Detect which cell encompasses the target text, then output its (x, y) center coordinate. 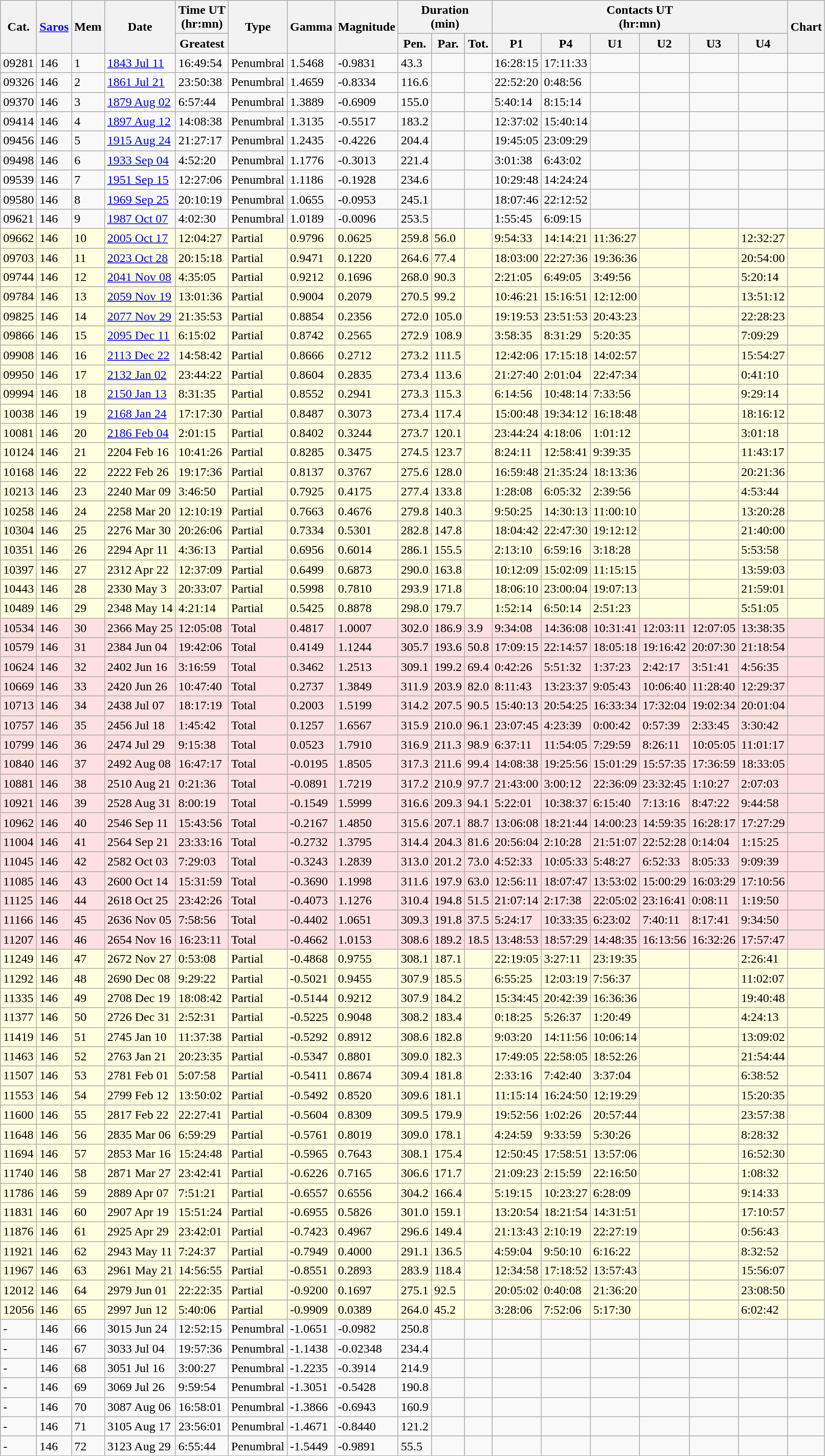
1897 Aug 12 (140, 121)
0.9796 (311, 238)
1.8505 (366, 764)
0.3244 (366, 433)
5:20:35 (615, 336)
0.2079 (366, 297)
6:52:33 (664, 861)
Type (258, 27)
0.6014 (366, 550)
57 (88, 1154)
18:03:00 (517, 257)
-0.1549 (311, 803)
0.1697 (366, 1290)
11967 (18, 1271)
7:29:03 (202, 861)
38 (88, 784)
210.0 (448, 725)
10:05:33 (566, 861)
128.0 (448, 472)
6:49:05 (566, 277)
66 (88, 1329)
2113 Dec 22 (140, 355)
10:46:21 (517, 297)
24 (88, 511)
15:24:48 (202, 1154)
18 (88, 394)
3:00:27 (202, 1368)
10:06:40 (664, 686)
12:56:11 (517, 881)
9:05:43 (615, 686)
17:58:51 (566, 1154)
-0.5347 (311, 1056)
09784 (18, 297)
Duration(min) (445, 17)
-0.5225 (311, 1017)
0.8137 (311, 472)
6:23:02 (615, 920)
4:36:13 (202, 550)
10:41:26 (202, 452)
16:58:01 (202, 1407)
0.9755 (366, 959)
37.5 (478, 920)
0.0625 (366, 238)
34 (88, 706)
1:01:12 (615, 433)
10:33:35 (566, 920)
1.5468 (311, 63)
18:57:29 (566, 940)
3:58:35 (517, 336)
71 (88, 1426)
22:27:41 (202, 1115)
10713 (18, 706)
8:11:43 (517, 686)
9:39:35 (615, 452)
18:13:36 (615, 472)
12:04:27 (202, 238)
309.1 (414, 667)
10124 (18, 452)
Cat. (18, 27)
63 (88, 1271)
5:07:58 (202, 1076)
10258 (18, 511)
12:34:58 (517, 1271)
68 (88, 1368)
0:14:04 (713, 842)
12:27:06 (202, 180)
309.4 (414, 1076)
62 (88, 1251)
317.2 (414, 784)
0.8487 (311, 414)
298.0 (414, 609)
Chart (806, 27)
12:03:19 (566, 979)
23:42:26 (202, 901)
5:48:27 (615, 861)
0:21:36 (202, 784)
2925 Apr 29 (140, 1232)
6:09:15 (566, 219)
2582 Oct 03 (140, 861)
11:00:10 (615, 511)
-0.7423 (311, 1232)
18:06:10 (517, 589)
2690 Dec 08 (140, 979)
-0.3690 (311, 881)
23:44:24 (517, 433)
19:36:36 (615, 257)
-0.0195 (311, 764)
70 (88, 1407)
11419 (18, 1037)
2276 Mar 30 (140, 530)
92.5 (448, 1290)
207.5 (448, 706)
8:15:14 (566, 102)
17:15:18 (566, 355)
51.5 (478, 901)
1861 Jul 21 (140, 82)
311.6 (414, 881)
0:57:39 (664, 725)
0.8520 (366, 1095)
37 (88, 764)
Par. (448, 44)
4:21:14 (202, 609)
14:14:21 (566, 238)
2600 Oct 14 (140, 881)
6:05:32 (566, 491)
13:01:36 (202, 297)
18:21:54 (566, 1212)
197.9 (448, 881)
27 (88, 570)
8:28:32 (763, 1134)
09662 (18, 238)
1969 Sep 25 (140, 199)
0.8019 (366, 1134)
36 (88, 745)
12:05:08 (202, 628)
28 (88, 589)
166.4 (448, 1193)
3051 Jul 16 (140, 1368)
12:12:00 (615, 297)
53 (88, 1076)
272.0 (414, 316)
20:54:25 (566, 706)
-0.9831 (366, 63)
0.2737 (311, 686)
Saros (54, 27)
16:28:17 (713, 822)
-0.4662 (311, 940)
264.6 (414, 257)
2:21:05 (517, 277)
189.2 (448, 940)
309.3 (414, 920)
291.1 (414, 1251)
181.1 (448, 1095)
1.1186 (311, 180)
268.0 (414, 277)
2041 Nov 08 (140, 277)
0.4676 (366, 511)
47 (88, 959)
-1.5449 (311, 1446)
21:35:24 (566, 472)
63.0 (478, 881)
0.9455 (366, 979)
23:16:41 (664, 901)
20:21:36 (763, 472)
-0.5761 (311, 1134)
4:56:35 (763, 667)
309.5 (414, 1115)
1:28:08 (517, 491)
2222 Feb 26 (140, 472)
209.3 (448, 803)
15:54:27 (763, 355)
1:10:27 (713, 784)
149.4 (448, 1232)
11:37:38 (202, 1037)
20:23:35 (202, 1056)
306.6 (414, 1173)
35 (88, 725)
9:29:14 (763, 394)
5:20:14 (763, 277)
0.7165 (366, 1173)
23:19:35 (615, 959)
94.1 (478, 803)
13:59:03 (763, 570)
133.8 (448, 491)
17:09:15 (517, 647)
0.7643 (366, 1154)
13:57:06 (615, 1154)
0.7925 (311, 491)
1.7219 (366, 784)
108.9 (448, 336)
14:11:56 (566, 1037)
-0.02348 (366, 1349)
12:52:15 (202, 1329)
12:50:45 (517, 1154)
6:28:09 (615, 1193)
11:43:17 (763, 452)
42 (88, 861)
2:52:31 (202, 1017)
8:00:19 (202, 803)
2907 Apr 19 (140, 1212)
147.8 (448, 530)
0.3462 (311, 667)
0.8552 (311, 394)
0.2835 (366, 375)
272.9 (414, 336)
19:17:36 (202, 472)
1.0189 (311, 219)
2456 Jul 18 (140, 725)
11166 (18, 920)
16:24:50 (566, 1095)
1915 Aug 24 (140, 141)
22:52:20 (517, 82)
39 (88, 803)
10579 (18, 647)
3015 Jun 24 (140, 1329)
20:33:07 (202, 589)
9:15:38 (202, 745)
7:58:56 (202, 920)
316.9 (414, 745)
2:17:38 (566, 901)
20:10:19 (202, 199)
10757 (18, 725)
-0.5021 (311, 979)
15:43:56 (202, 822)
1.5199 (366, 706)
183.2 (414, 121)
23:08:50 (763, 1290)
8:24:11 (517, 452)
2005 Oct 17 (140, 238)
11600 (18, 1115)
0.2712 (366, 355)
22:14:57 (566, 647)
-0.4868 (311, 959)
286.1 (414, 550)
10:47:40 (202, 686)
-0.5517 (366, 121)
10:12:09 (517, 570)
11:02:07 (763, 979)
19:57:36 (202, 1349)
11292 (18, 979)
2366 May 25 (140, 628)
0.3767 (366, 472)
120.1 (448, 433)
22:12:52 (566, 199)
302.0 (414, 628)
19:52:56 (517, 1115)
1:20:49 (615, 1017)
178.1 (448, 1134)
9:34:08 (517, 628)
10:06:14 (615, 1037)
Greatest (202, 44)
171.7 (448, 1173)
259.8 (414, 238)
73.0 (478, 861)
09498 (18, 160)
136.5 (448, 1251)
14:30:13 (566, 511)
22 (88, 472)
117.4 (448, 414)
22:58:05 (566, 1056)
1.4659 (311, 82)
43 (88, 881)
277.4 (414, 491)
12012 (18, 1290)
-0.0982 (366, 1329)
0:40:08 (566, 1290)
10840 (18, 764)
23:42:01 (202, 1232)
Tot. (478, 44)
5:51:05 (763, 609)
60 (88, 1212)
190.8 (414, 1387)
3:28:06 (517, 1310)
1:37:23 (615, 667)
13:57:43 (615, 1271)
2:10:19 (566, 1232)
Gamma (311, 27)
14:36:08 (566, 628)
9:59:54 (202, 1387)
10624 (18, 667)
282.8 (414, 530)
10:31:41 (615, 628)
21:54:44 (763, 1056)
264.0 (414, 1310)
3:00:12 (566, 784)
3:01:38 (517, 160)
22:36:09 (615, 784)
0.9471 (311, 257)
55.5 (414, 1446)
10443 (18, 589)
09456 (18, 141)
1.3135 (311, 121)
6 (88, 160)
17:32:04 (664, 706)
1:52:14 (517, 609)
160.9 (414, 1407)
09539 (18, 180)
6:55:25 (517, 979)
56 (88, 1134)
1.7910 (366, 745)
2672 Nov 27 (140, 959)
4 (88, 121)
12:37:09 (202, 570)
171.8 (448, 589)
2294 Apr 11 (140, 550)
20:43:23 (615, 316)
0:00:42 (615, 725)
0.4967 (366, 1232)
16:32:26 (713, 940)
1:19:50 (763, 901)
199.2 (448, 667)
11740 (18, 1173)
10397 (18, 570)
9:03:20 (517, 1037)
184.2 (448, 998)
211.3 (448, 745)
2943 May 11 (140, 1251)
-0.0953 (366, 199)
6:38:52 (763, 1076)
7 (88, 180)
1:55:45 (517, 219)
290.0 (414, 570)
17:27:29 (763, 822)
311.9 (414, 686)
17 (88, 375)
22:52:28 (664, 842)
11335 (18, 998)
0.9004 (311, 297)
201.2 (448, 861)
12 (88, 277)
-1.3051 (311, 1387)
6:15:02 (202, 336)
0.8309 (366, 1115)
140.3 (448, 511)
10168 (18, 472)
0.1257 (311, 725)
0.4149 (311, 647)
16:13:56 (664, 940)
69 (88, 1387)
-0.6943 (366, 1407)
316.6 (414, 803)
9:54:33 (517, 238)
0.8742 (311, 336)
10489 (18, 609)
0.9048 (366, 1017)
8:26:11 (664, 745)
U4 (763, 44)
44 (88, 901)
13:20:54 (517, 1212)
9:50:10 (566, 1251)
4:59:04 (517, 1251)
11125 (18, 901)
9:14:33 (763, 1193)
3:37:04 (615, 1076)
21:35:53 (202, 316)
13:09:02 (763, 1037)
45.2 (448, 1310)
11786 (18, 1193)
5:30:26 (615, 1134)
5:40:14 (517, 102)
2781 Feb 01 (140, 1076)
193.6 (448, 647)
15:02:09 (566, 570)
186.9 (448, 628)
15:57:35 (664, 764)
U2 (664, 44)
3:46:50 (202, 491)
2979 Jun 01 (140, 1290)
2:10:28 (566, 842)
2:01:04 (566, 375)
09326 (18, 82)
2023 Oct 28 (140, 257)
14:24:24 (566, 180)
3:27:11 (566, 959)
2528 Aug 31 (140, 803)
1:08:32 (763, 1173)
12:03:11 (664, 628)
1987 Oct 07 (140, 219)
11463 (18, 1056)
2258 Mar 20 (140, 511)
12:07:05 (713, 628)
18.5 (478, 940)
17:36:59 (713, 764)
22:28:23 (763, 316)
313.0 (414, 861)
09414 (18, 121)
-0.5965 (311, 1154)
13:51:12 (763, 297)
10921 (18, 803)
6:50:14 (566, 609)
0:08:11 (713, 901)
1.1276 (366, 901)
0.8604 (311, 375)
0.2565 (366, 336)
10 (88, 238)
21:27:40 (517, 375)
13 (88, 297)
23:00:04 (566, 589)
185.5 (448, 979)
21:18:54 (763, 647)
23:42:41 (202, 1173)
1:02:26 (566, 1115)
10038 (18, 414)
1843 Jul 11 (140, 63)
9:34:50 (763, 920)
0.6556 (366, 1193)
18:05:18 (615, 647)
2:13:10 (517, 550)
15:00:48 (517, 414)
3.9 (478, 628)
49 (88, 998)
98.9 (478, 745)
203.9 (448, 686)
1:45:42 (202, 725)
23:09:29 (566, 141)
22:47:30 (566, 530)
20:57:44 (615, 1115)
14:58:42 (202, 355)
275.1 (414, 1290)
90.3 (448, 277)
274.5 (414, 452)
6:57:44 (202, 102)
314.2 (414, 706)
50 (88, 1017)
2654 Nov 16 (140, 940)
12:10:19 (202, 511)
194.8 (448, 901)
3:16:59 (202, 667)
14:02:57 (615, 355)
19 (88, 414)
19:12:12 (615, 530)
-0.9891 (366, 1446)
1951 Sep 15 (140, 180)
23 (88, 491)
250.8 (414, 1329)
7:09:29 (763, 336)
2150 Jan 13 (140, 394)
5:24:17 (517, 920)
2077 Nov 29 (140, 316)
0.5425 (311, 609)
-0.4073 (311, 901)
11377 (18, 1017)
7:42:40 (566, 1076)
-0.6909 (366, 102)
14:31:51 (615, 1212)
191.8 (448, 920)
41 (88, 842)
113.6 (448, 375)
14:00:23 (615, 822)
09908 (18, 355)
18:52:26 (615, 1056)
1.3795 (366, 842)
0.0389 (366, 1310)
179.9 (448, 1115)
26 (88, 550)
1.4850 (366, 822)
18:33:05 (763, 764)
Time UT(hr:mn) (202, 17)
0:42:26 (517, 667)
4:24:13 (763, 1017)
181.8 (448, 1076)
315.6 (414, 822)
20:15:18 (202, 257)
2:07:03 (763, 784)
-0.6226 (311, 1173)
15:31:59 (202, 881)
13:20:28 (763, 511)
6:59:29 (202, 1134)
8:31:35 (202, 394)
50.8 (478, 647)
58 (88, 1173)
23:44:22 (202, 375)
22:27:19 (615, 1232)
20:56:04 (517, 842)
273.3 (414, 394)
3:49:56 (615, 277)
20:26:06 (202, 530)
0.6499 (311, 570)
Pen. (414, 44)
-0.0891 (311, 784)
179.7 (448, 609)
214.9 (414, 1368)
2726 Dec 31 (140, 1017)
2 (88, 82)
16:47:17 (202, 764)
210.9 (448, 784)
15:01:29 (615, 764)
23:07:45 (517, 725)
11004 (18, 842)
29 (88, 609)
13:48:53 (517, 940)
10351 (18, 550)
19:42:06 (202, 647)
1.3889 (311, 102)
1.1776 (311, 160)
253.5 (414, 219)
18:07:46 (517, 199)
10:38:37 (566, 803)
115.3 (448, 394)
283.9 (414, 1271)
U1 (615, 44)
304.2 (414, 1193)
16:03:29 (713, 881)
51 (88, 1037)
4:53:44 (763, 491)
-0.6557 (311, 1193)
116.6 (414, 82)
2059 Nov 19 (140, 297)
5:53:58 (763, 550)
10:29:48 (517, 180)
4:52:33 (517, 861)
11:15:14 (517, 1095)
2:51:23 (615, 609)
22:05:02 (615, 901)
72 (88, 1446)
3:51:41 (713, 667)
2708 Dec 19 (140, 998)
21:13:43 (517, 1232)
2871 Mar 27 (140, 1173)
8:05:33 (713, 861)
13:53:02 (615, 881)
12056 (18, 1310)
-0.0096 (366, 219)
69.4 (478, 667)
2095 Dec 11 (140, 336)
2492 Aug 08 (140, 764)
2853 Mar 16 (140, 1154)
18:17:19 (202, 706)
09825 (18, 316)
61 (88, 1232)
59 (88, 1193)
2:39:56 (615, 491)
234.4 (414, 1349)
7:33:56 (615, 394)
7:56:37 (615, 979)
121.2 (414, 1426)
13:50:02 (202, 1095)
182.3 (448, 1056)
11249 (18, 959)
17:11:33 (566, 63)
2474 Jul 29 (140, 745)
16:49:54 (202, 63)
1.1998 (366, 881)
4:52:20 (202, 160)
09621 (18, 219)
11207 (18, 940)
275.6 (414, 472)
0:48:56 (566, 82)
Mem (88, 27)
45 (88, 920)
3105 Aug 17 (140, 1426)
293.9 (414, 589)
23:33:16 (202, 842)
1.0655 (311, 199)
19:34:12 (566, 414)
15:56:07 (763, 1271)
5 (88, 141)
31 (88, 647)
11507 (18, 1076)
9:44:58 (763, 803)
09866 (18, 336)
11085 (18, 881)
10:48:14 (566, 394)
308.2 (414, 1017)
16:33:34 (615, 706)
21:36:20 (615, 1290)
11648 (18, 1134)
2348 May 14 (140, 609)
16:59:48 (517, 472)
2132 Jan 02 (140, 375)
3:18:28 (615, 550)
0.2356 (366, 316)
9:09:39 (763, 861)
0.7810 (366, 589)
11921 (18, 1251)
0.8912 (366, 1037)
11:15:15 (615, 570)
-0.1928 (366, 180)
0.8674 (366, 1076)
0.8666 (311, 355)
-0.3914 (366, 1368)
22:27:36 (566, 257)
2763 Jan 21 (140, 1056)
17:10:56 (763, 881)
204.4 (414, 141)
19:45:05 (517, 141)
15:40:14 (566, 121)
99.4 (478, 764)
19:16:42 (664, 647)
1.0651 (366, 920)
19:25:56 (566, 764)
-0.4402 (311, 920)
0.5998 (311, 589)
187.1 (448, 959)
0.5826 (366, 1212)
6:59:16 (566, 550)
15:40:13 (517, 706)
2312 Apr 22 (140, 570)
23:57:38 (763, 1115)
17:49:05 (517, 1056)
2168 Jan 24 (140, 414)
204.3 (448, 842)
-0.2167 (311, 822)
9:33:59 (566, 1134)
65 (88, 1310)
183.4 (448, 1017)
0.2941 (366, 394)
Magnitude (366, 27)
7:40:11 (664, 920)
15 (88, 336)
12:37:02 (517, 121)
0.6873 (366, 570)
Date (140, 27)
2799 Feb 12 (140, 1095)
32 (88, 667)
56.0 (448, 238)
2:01:15 (202, 433)
20:05:02 (517, 1290)
23:56:01 (202, 1426)
8:17:41 (713, 920)
13:38:35 (763, 628)
301.0 (414, 1212)
12:42:06 (517, 355)
2997 Jun 12 (140, 1310)
67 (88, 1349)
6:16:22 (615, 1251)
21:43:00 (517, 784)
4:02:30 (202, 219)
7:24:37 (202, 1251)
273.2 (414, 355)
09580 (18, 199)
1.2839 (366, 861)
5:51:32 (566, 667)
82.0 (478, 686)
0.8854 (311, 316)
2438 Jul 07 (140, 706)
-0.5604 (311, 1115)
21:27:17 (202, 141)
-0.3013 (366, 160)
2:33:16 (517, 1076)
7:52:06 (566, 1310)
11831 (18, 1212)
-0.8440 (366, 1426)
3:30:42 (763, 725)
0:41:10 (763, 375)
310.4 (414, 901)
18:07:47 (566, 881)
12:19:29 (615, 1095)
1933 Sep 04 (140, 160)
10213 (18, 491)
6:55:44 (202, 1446)
09370 (18, 102)
0.4175 (366, 491)
9:50:25 (517, 511)
6:15:40 (615, 803)
2204 Feb 16 (140, 452)
2402 Jun 16 (140, 667)
1.2435 (311, 141)
5:17:30 (615, 1310)
2240 Mar 09 (140, 491)
-0.7949 (311, 1251)
279.8 (414, 511)
12:29:37 (763, 686)
33 (88, 686)
155.0 (414, 102)
17:57:47 (763, 940)
18:21:44 (566, 822)
6:43:02 (566, 160)
20:07:30 (713, 647)
88.7 (478, 822)
46 (88, 940)
21:59:01 (763, 589)
0.7334 (311, 530)
2817 Feb 22 (140, 1115)
96.1 (478, 725)
1.0007 (366, 628)
245.1 (414, 199)
3069 Jul 26 (140, 1387)
309.6 (414, 1095)
21:09:23 (517, 1173)
-0.4226 (366, 141)
0.7663 (311, 511)
8:31:29 (566, 336)
0.8801 (366, 1056)
20:01:04 (763, 706)
22:47:34 (615, 375)
0.5301 (366, 530)
09950 (18, 375)
315.9 (414, 725)
0.4000 (366, 1251)
-0.2732 (311, 842)
0.3073 (366, 414)
8:32:52 (763, 1251)
2:15:59 (566, 1173)
-0.5428 (366, 1387)
0.8878 (366, 609)
3033 Jul 04 (140, 1349)
19:19:53 (517, 316)
11:01:17 (763, 745)
15:00:29 (664, 881)
14:59:35 (664, 822)
14 (88, 316)
2330 May 3 (140, 589)
211.6 (448, 764)
4:18:06 (566, 433)
273.7 (414, 433)
1879 Aug 02 (140, 102)
296.6 (414, 1232)
1.6567 (366, 725)
5:40:06 (202, 1310)
11:36:27 (615, 238)
314.4 (414, 842)
18:04:42 (517, 530)
10669 (18, 686)
U3 (713, 44)
09744 (18, 277)
09281 (18, 63)
11 (88, 257)
2618 Oct 25 (140, 901)
52 (88, 1056)
3087 Aug 06 (140, 1407)
97.7 (478, 784)
-0.5411 (311, 1076)
15:16:51 (566, 297)
0:53:08 (202, 959)
0.1696 (366, 277)
0.8402 (311, 433)
21 (88, 452)
2:33:45 (713, 725)
305.7 (414, 647)
10081 (18, 433)
0.6956 (311, 550)
-0.5292 (311, 1037)
22:22:35 (202, 1290)
14:56:55 (202, 1271)
16:28:15 (517, 63)
3:01:18 (763, 433)
10799 (18, 745)
18:16:12 (763, 414)
1.0153 (366, 940)
15:51:24 (202, 1212)
23:32:45 (664, 784)
-0.9909 (311, 1310)
163.8 (448, 570)
-0.8551 (311, 1271)
2835 Mar 06 (140, 1134)
175.4 (448, 1154)
19:02:34 (713, 706)
1.1244 (366, 647)
-0.6955 (311, 1212)
3123 Aug 29 (140, 1446)
4:35:05 (202, 277)
18:08:42 (202, 998)
20:54:00 (763, 257)
09994 (18, 394)
2510 Aug 21 (140, 784)
6:14:56 (517, 394)
2745 Jan 10 (140, 1037)
123.7 (448, 452)
0.3475 (366, 452)
10:23:27 (566, 1193)
10962 (18, 822)
4:23:39 (566, 725)
99.2 (448, 297)
105.0 (448, 316)
Contacts UT(hr:mn) (640, 17)
234.6 (414, 180)
4:24:59 (517, 1134)
207.1 (448, 822)
-1.1438 (311, 1349)
15:34:45 (517, 998)
10881 (18, 784)
0.2893 (366, 1271)
2889 Apr 07 (140, 1193)
11:54:05 (566, 745)
0.0523 (311, 745)
1.2513 (366, 667)
2420 Jun 26 (140, 686)
13:23:37 (566, 686)
6:37:11 (517, 745)
9:29:22 (202, 979)
16:18:48 (615, 414)
48 (88, 979)
-0.5492 (311, 1095)
118.4 (448, 1271)
0.4817 (311, 628)
11876 (18, 1232)
11:28:40 (713, 686)
1.3849 (366, 686)
0.2003 (311, 706)
16 (88, 355)
25 (88, 530)
-0.5144 (311, 998)
16:36:36 (615, 998)
-0.3243 (311, 861)
2186 Feb 04 (140, 433)
10:05:05 (713, 745)
-0.9200 (311, 1290)
2384 Jun 04 (140, 647)
09703 (18, 257)
2564 Sep 21 (140, 842)
16:52:30 (763, 1154)
1.5999 (366, 803)
17:17:30 (202, 414)
21:07:14 (517, 901)
81.6 (478, 842)
11553 (18, 1095)
55 (88, 1115)
90.5 (478, 706)
64 (88, 1290)
20:42:39 (566, 998)
182.8 (448, 1037)
15:20:35 (763, 1095)
10304 (18, 530)
0:56:43 (763, 1232)
11045 (18, 861)
1:15:25 (763, 842)
-1.4671 (311, 1426)
-0.8334 (366, 82)
2546 Sep 11 (140, 822)
111.5 (448, 355)
21:51:07 (615, 842)
5:19:15 (517, 1193)
19:07:13 (615, 589)
2961 May 21 (140, 1271)
7:51:21 (202, 1193)
-1.3866 (311, 1407)
40 (88, 822)
317.3 (414, 764)
-1.2235 (311, 1368)
0:18:25 (517, 1017)
12:32:27 (763, 238)
12:58:41 (566, 452)
7:29:59 (615, 745)
14:48:35 (615, 940)
23:51:53 (566, 316)
5:22:01 (517, 803)
20 (88, 433)
43.3 (414, 63)
19:40:48 (763, 998)
5:26:37 (566, 1017)
13:06:08 (517, 822)
155.5 (448, 550)
22:19:05 (517, 959)
8 (88, 199)
221.4 (414, 160)
8:47:22 (713, 803)
P4 (566, 44)
159.1 (448, 1212)
2636 Nov 05 (140, 920)
54 (88, 1095)
17:10:57 (763, 1212)
77.4 (448, 257)
11694 (18, 1154)
2:42:17 (664, 667)
16:23:11 (202, 940)
0.1220 (366, 257)
10534 (18, 628)
9 (88, 219)
23:50:38 (202, 82)
3 (88, 102)
30 (88, 628)
270.5 (414, 297)
1 (88, 63)
17:18:52 (566, 1271)
P1 (517, 44)
2:26:41 (763, 959)
6:02:42 (763, 1310)
21:40:00 (763, 530)
-1.0651 (311, 1329)
7:13:16 (664, 803)
0.8285 (311, 452)
22:16:50 (615, 1173)
